Scan for the cell matching the given text and deliver its [x, y] coordinate at center. 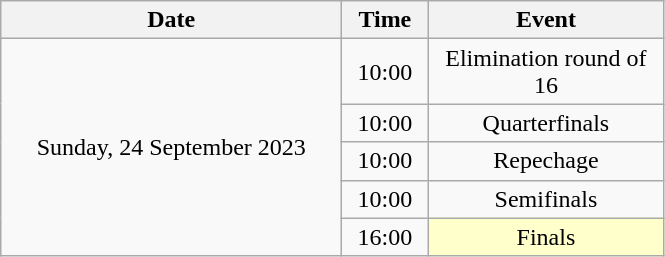
Repechage [546, 161]
Sunday, 24 September 2023 [172, 148]
Event [546, 20]
Time [385, 20]
Date [172, 20]
Finals [546, 237]
Elimination round of 16 [546, 72]
Semifinals [546, 199]
16:00 [385, 237]
Quarterfinals [546, 123]
